Return (x, y) of the center of cell containing provided text 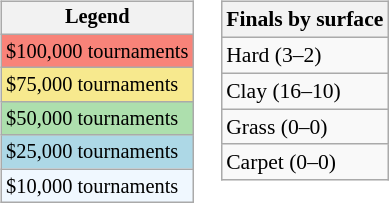
Finals by surface (304, 20)
Hard (3–2) (304, 55)
$50,000 tournaments (97, 119)
$25,000 tournaments (97, 152)
Carpet (0–0) (304, 162)
Clay (16–10) (304, 91)
Legend (97, 18)
$100,000 tournaments (97, 51)
$75,000 tournaments (97, 85)
$10,000 tournaments (97, 186)
Grass (0–0) (304, 127)
